Provide the [x, y] coordinate of the cell's center where the given text is located.  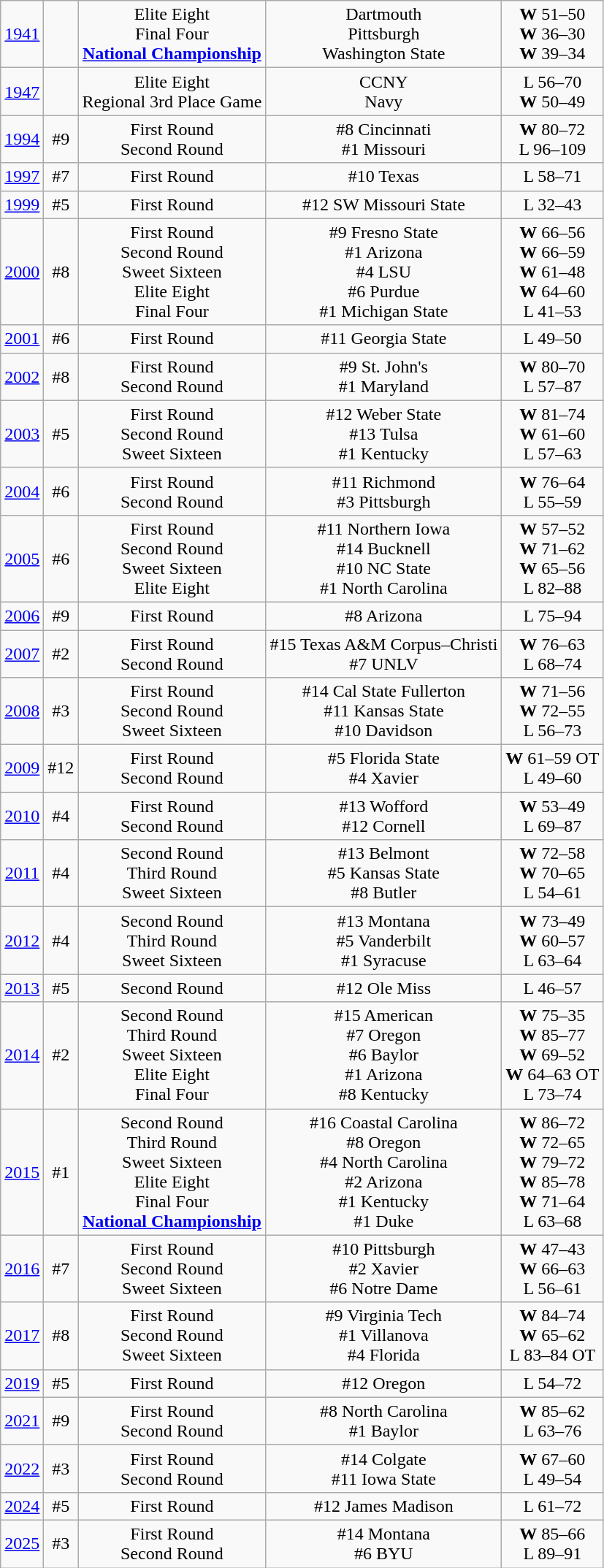
#11 Georgia State [384, 339]
2001 [22, 339]
2024 [22, 1506]
2009 [22, 768]
W 85–62L 63–76 [552, 1421]
#12 James Madison [384, 1506]
#11 Northern Iowa#14 Bucknell#10 NC State#1 North Carolina [384, 558]
#15 American#7 Oregon#6 Baylor#1 Arizona#8 Kentucky [384, 1055]
W 84–74W 65–62L 83–84 OT [552, 1336]
#13 Wofford#12 Cornell [384, 816]
2011 [22, 873]
#5 Florida State#4 Xavier [384, 768]
2014 [22, 1055]
W 85–66 L 89–91 [552, 1544]
Elite EightRegional 3rd Place Game [172, 92]
2002 [22, 377]
#8 Cincinnati#1 Missouri [384, 139]
First RoundSecond RoundSweet SixteenElite EightFinal Four [172, 272]
2003 [22, 434]
1941 [22, 34]
W 66–56W 66–59W 61–48W 64–60L 41–53 [552, 272]
W 51–50W 36–30W 39–34 [552, 34]
#9 Fresno State#1 Arizona#4 LSU#6 Purdue#1 Michigan State [384, 272]
L 58–71 [552, 177]
W 53–49L 69–87 [552, 816]
#16 Coastal Carolina#8 Oregon#4 North Carolina#2 Arizona#1 Kentucky#1 Duke [384, 1171]
2021 [22, 1421]
Second Round [172, 988]
W 73–49W 60–57L 63–64 [552, 941]
1997 [22, 177]
W 61–59 OTL 49–60 [552, 768]
L 54–72 [552, 1383]
2006 [22, 616]
#10 Texas [384, 177]
W 71–56W 72–55L 56–73 [552, 711]
2010 [22, 816]
#11 Richmond#3 Pittsburgh [384, 491]
Second RoundThird RoundSweet SixteenElite EightFinal Four [172, 1055]
#14 Montana #6 BYU [384, 1544]
#12 Oregon [384, 1383]
1999 [22, 204]
2007 [22, 653]
#1 [61, 1171]
CCNYNavy [384, 92]
L 56–70W 50–49 [552, 92]
#10 Pittsburgh#2 Xavier#6 Notre Dame [384, 1269]
L 61–72 [552, 1506]
First RoundSecond RoundSweet SixteenElite Eight [172, 558]
W 57–52W 71–62W 65–56L 82–88 [552, 558]
Second RoundThird RoundSweet SixteenElite EightFinal FourNational Championship [172, 1171]
2015 [22, 1171]
2000 [22, 272]
#9 St. John's#1 Maryland [384, 377]
L 46–57 [552, 988]
DartmouthPittsburghWashington State [384, 34]
W 67–60 L 49–54 [552, 1468]
#13 Belmont#5 Kansas State#8 Butler [384, 873]
2004 [22, 491]
1947 [22, 92]
2017 [22, 1336]
2008 [22, 711]
2013 [22, 988]
1994 [22, 139]
2025 [22, 1544]
L 32–43 [552, 204]
#14 Colgate #11 Iowa State [384, 1468]
2022 [22, 1468]
W 72–58W 70–65L 54–61 [552, 873]
W 76–64L 55–59 [552, 491]
#15 Texas A&M Corpus–Christi#7 UNLV [384, 653]
2005 [22, 558]
W 80–72L 96–109 [552, 139]
L 49–50 [552, 339]
#14 Cal State Fullerton#11 Kansas State#10 Davidson [384, 711]
2019 [22, 1383]
#8 North Carolina#1 Baylor [384, 1421]
W 75–35W 85–77W 69–52W 64–63 OTL 73–74 [552, 1055]
Elite EightFinal FourNational Championship [172, 34]
W 76–63L 68–74 [552, 653]
#12 Ole Miss [384, 988]
L 75–94 [552, 616]
2012 [22, 941]
2016 [22, 1269]
#12 SW Missouri State [384, 204]
W 80–70L 57–87 [552, 377]
W 47–43W 66–63L 56–61 [552, 1269]
#12 Weber State#13 Tulsa#1 Kentucky [384, 434]
#8 Arizona [384, 616]
W 81–74W 61–60L 57–63 [552, 434]
#13 Montana#5 Vanderbilt#1 Syracuse [384, 941]
#12 [61, 768]
#9 Virginia Tech#1 Villanova #4 Florida [384, 1336]
W 86–72W 72–65W 79–72W 85–78W 71–64L 63–68 [552, 1171]
